Identify which cell holds the provided text, then report its [X, Y] central coordinate. 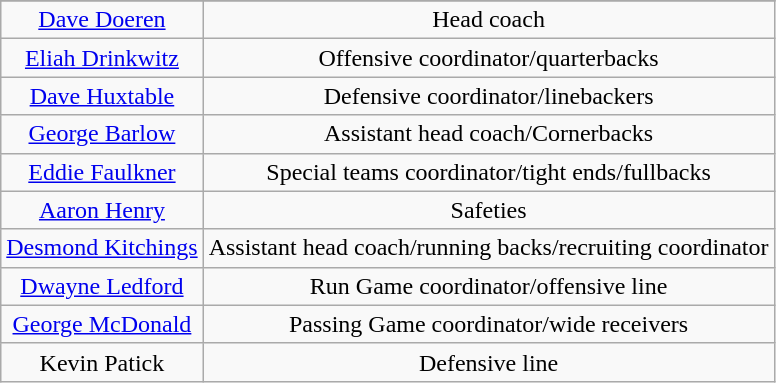
George Barlow [102, 134]
Offensive coordinator/quarterbacks [488, 58]
Eliah Drinkwitz [102, 58]
Desmond Kitchings [102, 248]
Safeties [488, 210]
Defensive line [488, 362]
Defensive coordinator/linebackers [488, 96]
George McDonald [102, 324]
Aaron Henry [102, 210]
Head coach [488, 20]
Assistant head coach/running backs/recruiting coordinator [488, 248]
Dave Huxtable [102, 96]
Special teams coordinator/tight ends/fullbacks [488, 172]
Eddie Faulkner [102, 172]
Dave Doeren [102, 20]
Run Game coordinator/offensive line [488, 286]
Kevin Patick [102, 362]
Dwayne Ledford [102, 286]
Passing Game coordinator/wide receivers [488, 324]
Assistant head coach/Cornerbacks [488, 134]
